Pinpoint the cell where the given text exists, returning its (X, Y) midpoint coordinate. 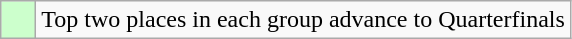
Top two places in each group advance to Quarterfinals (304, 20)
